Search for the cell housing the specified text and yield its [x, y] center coordinate. 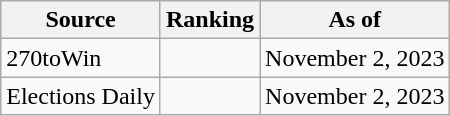
Source [81, 20]
Ranking [210, 20]
Elections Daily [81, 96]
As of [355, 20]
270toWin [81, 58]
